Identify which cell holds the provided text, then report its [X, Y] central coordinate. 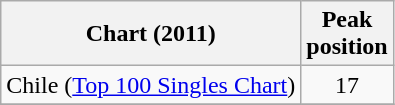
Chart (2011) [151, 34]
Chile (Top 100 Singles Chart) [151, 85]
17 [347, 85]
Peakposition [347, 34]
